Output the (X, Y) coordinate of the center of the cell containing the given text.  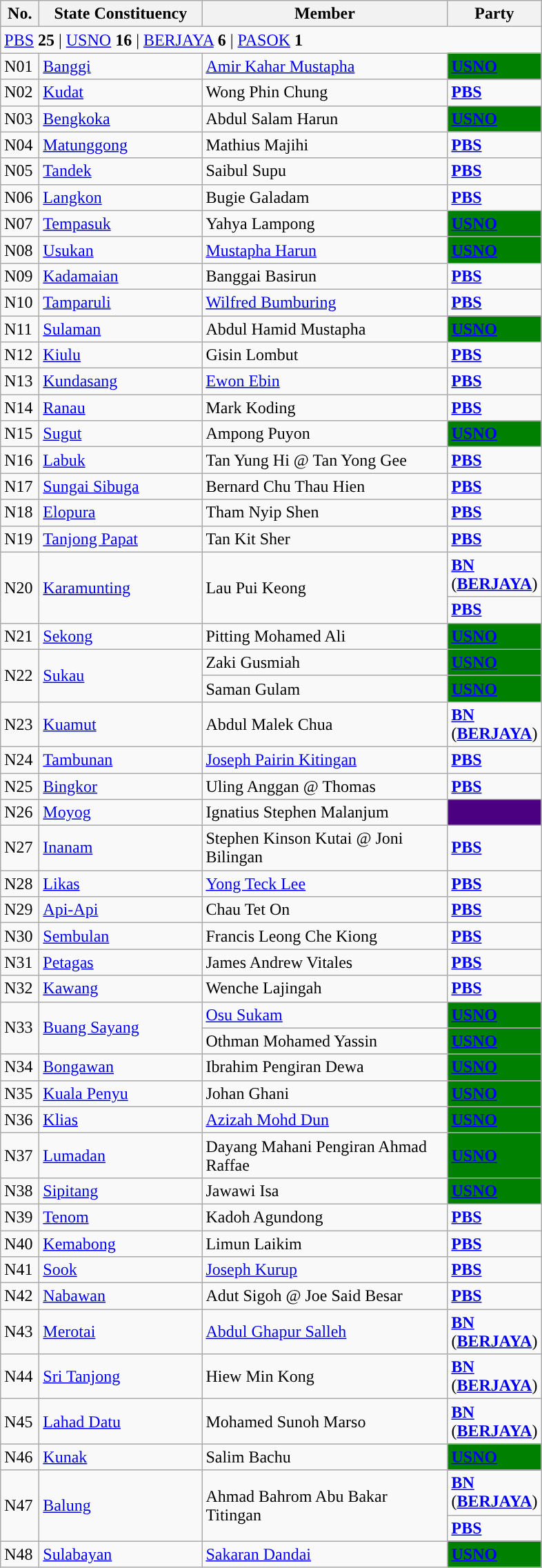
Sukau (121, 675)
N11 (20, 329)
Member (325, 14)
Matunggong (121, 145)
N17 (20, 486)
N09 (20, 276)
Pitting Mohamed Ali (325, 636)
Francis Leong Che Kiong (325, 936)
N29 (20, 910)
N05 (20, 171)
Amir Kahar Mustapha (325, 66)
Tham Nyip Shen (325, 513)
Sakaran Dandai (325, 1554)
Kuala Penyu (121, 1093)
Jawawi Isa (325, 1191)
N19 (20, 539)
Bongawan (121, 1067)
N24 (20, 760)
Sri Tanjong (121, 1377)
Tambunan (121, 760)
N38 (20, 1191)
Kadamaian (121, 276)
Petagas (121, 962)
N06 (20, 197)
Klias (121, 1120)
Sipitang (121, 1191)
Sungai Sibuga (121, 486)
Adut Sigoh @ Joe Said Besar (325, 1296)
N32 (20, 989)
Sulaman (121, 329)
N12 (20, 355)
Langkon (121, 197)
N25 (20, 786)
Elopura (121, 513)
N46 (20, 1457)
Lumadan (121, 1155)
N23 (20, 724)
Banggi (121, 66)
Tamparuli (121, 302)
Bengkoka (121, 119)
N10 (20, 302)
Kuamut (121, 724)
N40 (20, 1244)
N03 (20, 119)
N13 (20, 381)
Tanjong Papat (121, 539)
Tan Kit Sher (325, 539)
N02 (20, 92)
Kiulu (121, 355)
Sembulan (121, 936)
Sook (121, 1270)
Buang Sayang (121, 1028)
Mathius Majihi (325, 145)
Johan Ghani (325, 1093)
Uling Anggan @ Thomas (325, 786)
Osu Sukam (325, 1015)
N37 (20, 1155)
N26 (20, 813)
Joseph Pairin Kitingan (325, 760)
Kemabong (121, 1244)
Sugut (121, 434)
Mohamed Sunoh Marso (325, 1421)
N35 (20, 1093)
Party (494, 14)
Tenom (121, 1217)
Karamunting (121, 588)
Salim Bachu (325, 1457)
Balung (121, 1505)
N15 (20, 434)
Dayang Mahani Pengiran Ahmad Raffae (325, 1155)
Kudat (121, 92)
Kundasang (121, 381)
N22 (20, 675)
Wenche Lajingah (325, 989)
Ignatius Stephen Malanjum (325, 813)
Gisin Lombut (325, 355)
N08 (20, 250)
Sekong (121, 636)
Stephen Kinson Kutai @ Joni Bilingan (325, 848)
N07 (20, 224)
Tan Yung Hi @ Tan Yong Gee (325, 460)
Azizah Mohd Dun (325, 1120)
Sulabayan (121, 1554)
Ewon Ebin (325, 381)
Chau Tet On (325, 910)
N36 (20, 1120)
Lau Pui Keong (325, 588)
Hiew Min Kong (325, 1377)
Kadoh Agundong (325, 1217)
Abdul Hamid Mustapha (325, 329)
Bingkor (121, 786)
Merotai (121, 1331)
N33 (20, 1028)
Bugie Galadam (325, 197)
Tempasuk (121, 224)
N16 (20, 460)
Mark Koding (325, 408)
N14 (20, 408)
Inanam (121, 848)
N18 (20, 513)
Kawang (121, 989)
Yong Teck Lee (325, 884)
Tandek (121, 171)
Lahad Datu (121, 1421)
N01 (20, 66)
Likas (121, 884)
N41 (20, 1270)
Joseph Kurup (325, 1270)
PBS 25 | USNO 16 | BERJAYA 6 | PASOK 1 (271, 40)
Labuk (121, 460)
N48 (20, 1554)
Api-Api (121, 910)
N21 (20, 636)
N30 (20, 936)
Banggai Basirun (325, 276)
James Andrew Vitales (325, 962)
Saman Gulam (325, 688)
Wong Phin Chung (325, 92)
Abdul Malek Chua (325, 724)
N47 (20, 1505)
Limun Laikim (325, 1244)
N27 (20, 848)
N20 (20, 588)
Othman Mohamed Yassin (325, 1041)
Ranau (121, 408)
Abdul Ghapur Salleh (325, 1331)
Ampong Puyon (325, 434)
Nabawan (121, 1296)
Zaki Gusmiah (325, 662)
Ibrahim Pengiran Dewa (325, 1067)
Kunak (121, 1457)
N31 (20, 962)
State Constituency (121, 14)
Bernard Chu Thau Hien (325, 486)
Usukan (121, 250)
Saibul Supu (325, 171)
Wilfred Bumburing (325, 302)
N04 (20, 145)
N45 (20, 1421)
N44 (20, 1377)
Moyog (121, 813)
N42 (20, 1296)
N34 (20, 1067)
Mustapha Harun (325, 250)
N28 (20, 884)
Yahya Lampong (325, 224)
Abdul Salam Harun (325, 119)
Ahmad Bahrom Abu Bakar Titingan (325, 1505)
N43 (20, 1331)
N39 (20, 1217)
No. (20, 14)
